From the cell containing the given text, extract its center point as [X, Y] coordinate. 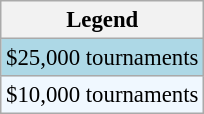
Legend [102, 20]
$25,000 tournaments [102, 58]
$10,000 tournaments [102, 95]
